Output the (x, y) coordinate of the center of the cell containing the given text.  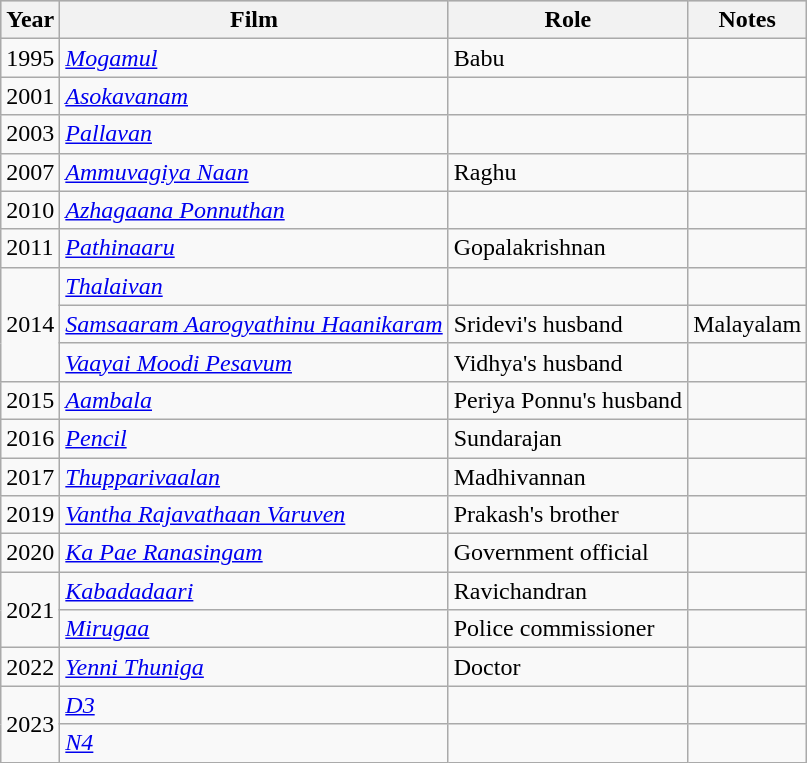
2014 (30, 324)
2019 (30, 515)
Notes (748, 20)
Year (30, 20)
2021 (30, 610)
Vantha Rajavathaan Varuven (254, 515)
Sridevi's husband (568, 324)
Sundarajan (568, 438)
Raghu (568, 172)
Ka Pae Ranasingam (254, 553)
Vidhya's husband (568, 362)
Pathinaaru (254, 248)
Yenni Thuniga (254, 667)
2016 (30, 438)
2022 (30, 667)
N4 (254, 743)
Gopalakrishnan (568, 248)
D3 (254, 705)
Vaayai Moodi Pesavum (254, 362)
Aambala (254, 400)
2023 (30, 724)
Thalaivan (254, 286)
Azhagaana Ponnuthan (254, 210)
Periya Ponnu's husband (568, 400)
Prakash's brother (568, 515)
Madhivannan (568, 477)
Ravichandran (568, 591)
2007 (30, 172)
2015 (30, 400)
Mogamul (254, 58)
2020 (30, 553)
Ammuvagiya Naan (254, 172)
Mirugaa (254, 629)
Government official (568, 553)
Malayalam (748, 324)
Film (254, 20)
2017 (30, 477)
Doctor (568, 667)
Police commissioner (568, 629)
2003 (30, 134)
1995 (30, 58)
Role (568, 20)
Asokavanam (254, 96)
2001 (30, 96)
Babu (568, 58)
Samsaaram Aarogyathinu Haanikaram (254, 324)
Kabadadaari (254, 591)
2011 (30, 248)
Pencil (254, 438)
Pallavan (254, 134)
Thupparivaalan (254, 477)
2010 (30, 210)
